Find where the given text appears and provide that cell's center as [X, Y] coordinate. 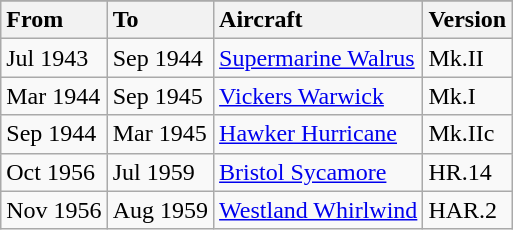
Jul 1959 [160, 172]
Mar 1944 [54, 96]
Nov 1956 [54, 210]
Hawker Hurricane [318, 134]
Aug 1959 [160, 210]
Mk.II [468, 58]
Mar 1945 [160, 134]
Mk.IIc [468, 134]
Jul 1943 [54, 58]
Vickers Warwick [318, 96]
To [160, 20]
Sep 1945 [160, 96]
From [54, 20]
Version [468, 20]
Supermarine Walrus [318, 58]
HR.14 [468, 172]
Aircraft [318, 20]
Mk.I [468, 96]
Bristol Sycamore [318, 172]
Westland Whirlwind [318, 210]
Oct 1956 [54, 172]
HAR.2 [468, 210]
